Detect which cell encompasses the target text, then output its [x, y] center coordinate. 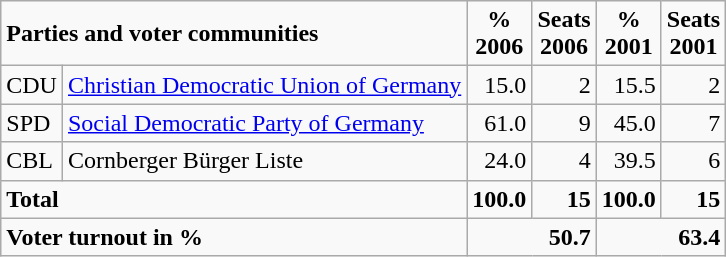
Christian Democratic Union of Germany [264, 85]
Parties and voter communities [234, 34]
CDU [32, 85]
%2006 [500, 34]
9 [564, 123]
39.5 [628, 161]
Voter turnout in % [234, 237]
15.0 [500, 85]
63.4 [660, 237]
SPD [32, 123]
6 [693, 161]
4 [564, 161]
CBL [32, 161]
7 [693, 123]
Total [234, 199]
15.5 [628, 85]
Seats2001 [693, 34]
61.0 [500, 123]
Social Democratic Party of Germany [264, 123]
Cornberger Bürger Liste [264, 161]
50.7 [532, 237]
%2001 [628, 34]
45.0 [628, 123]
24.0 [500, 161]
Seats2006 [564, 34]
